Detect which cell encompasses the target text, then output its (x, y) center coordinate. 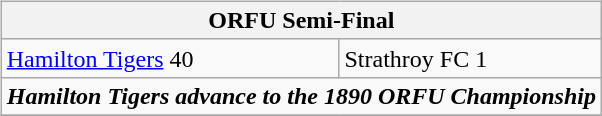
Hamilton Tigers 40 (170, 58)
ORFU Semi-Final (301, 20)
Strathroy FC 1 (470, 58)
Hamilton Tigers advance to the 1890 ORFU Championship (301, 96)
